Determine the (x, y) coordinate at the center of the cell enclosing the given text.  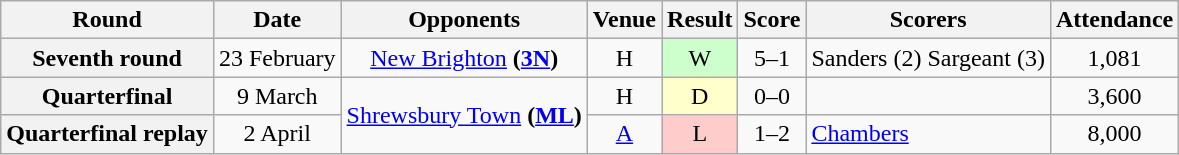
Scorers (928, 20)
Result (700, 20)
Venue (624, 20)
Opponents (464, 20)
Shrewsbury Town (ML) (464, 115)
Quarterfinal (108, 96)
Seventh round (108, 58)
2 April (277, 134)
Quarterfinal replay (108, 134)
Sanders (2) Sargeant (3) (928, 58)
Attendance (1114, 20)
5–1 (772, 58)
3,600 (1114, 96)
Score (772, 20)
Date (277, 20)
L (700, 134)
8,000 (1114, 134)
1–2 (772, 134)
W (700, 58)
A (624, 134)
1,081 (1114, 58)
Chambers (928, 134)
0–0 (772, 96)
D (700, 96)
23 February (277, 58)
Round (108, 20)
9 March (277, 96)
New Brighton (3N) (464, 58)
